Output the [X, Y] coordinate of the center of the cell containing the given text.  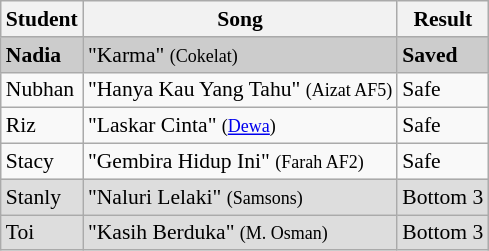
Nadia [42, 55]
Nubhan [42, 90]
Song [240, 19]
"Gembira Hidup Ini" (Farah AF2) [240, 162]
"Naluri Lelaki" (Samsons) [240, 197]
Toi [42, 233]
"Karma" (Cokelat) [240, 55]
Stacy [42, 162]
Stanly [42, 197]
Saved [442, 55]
"Hanya Kau Yang Tahu" (Aizat AF5) [240, 90]
"Laskar Cinta" (Dewa) [240, 126]
Student [42, 19]
"Kasih Berduka" (M. Osman) [240, 233]
Riz [42, 126]
Result [442, 19]
